Identify which cell holds the provided text, then report its (X, Y) central coordinate. 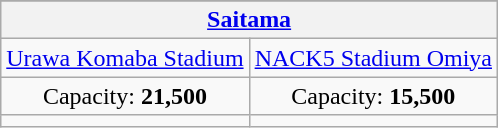
Urawa Komaba Stadium (125, 58)
Saitama (250, 20)
Capacity: 15,500 (373, 96)
Capacity: 21,500 (125, 96)
NACK5 Stadium Omiya (373, 58)
